Find where the given text appears and provide that cell's center as (x, y) coordinate. 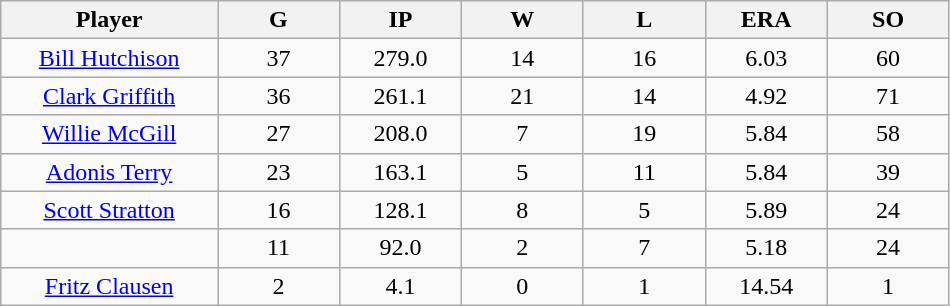
Willie McGill (110, 134)
58 (888, 134)
71 (888, 96)
261.1 (400, 96)
37 (279, 58)
8 (522, 210)
92.0 (400, 248)
23 (279, 172)
21 (522, 96)
208.0 (400, 134)
IP (400, 20)
39 (888, 172)
4.1 (400, 286)
0 (522, 286)
Player (110, 20)
279.0 (400, 58)
163.1 (400, 172)
Bill Hutchison (110, 58)
5.89 (766, 210)
L (644, 20)
36 (279, 96)
W (522, 20)
ERA (766, 20)
SO (888, 20)
4.92 (766, 96)
128.1 (400, 210)
14.54 (766, 286)
27 (279, 134)
19 (644, 134)
6.03 (766, 58)
G (279, 20)
Clark Griffith (110, 96)
Fritz Clausen (110, 286)
60 (888, 58)
5.18 (766, 248)
Adonis Terry (110, 172)
Scott Stratton (110, 210)
